Capture the cell that displays the provided text and extract its [x, y] central coordinate. 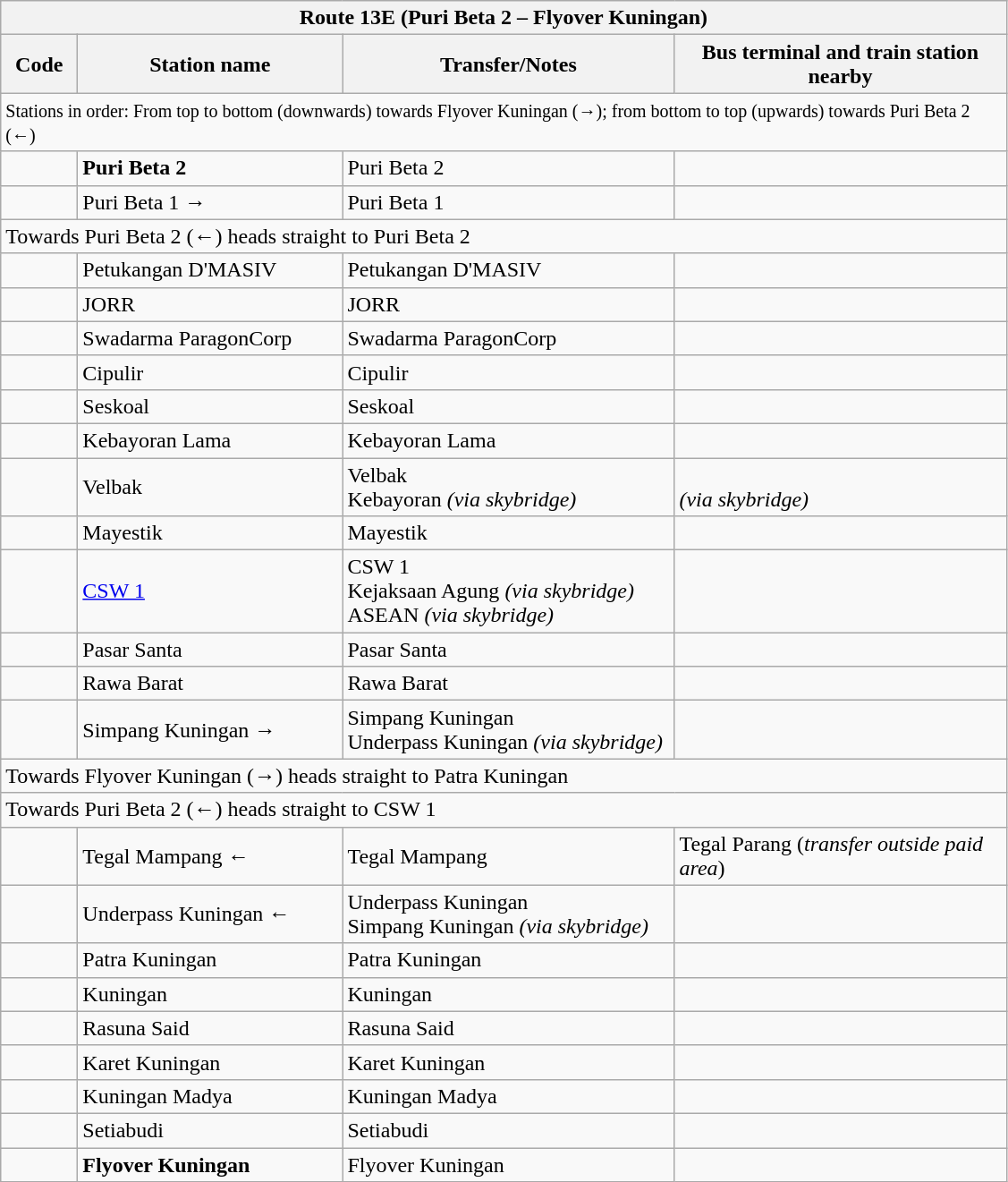
(via skybridge) [841, 487]
Tegal Mampang ← [210, 855]
CSW 1 [210, 591]
Velbak [210, 487]
Stations in order: From top to bottom (downwards) towards Flyover Kuningan (→); from bottom to top (upwards) towards Puri Beta 2 (←) [504, 122]
Underpass Kuningan ← [210, 914]
Puri Beta 1 → [210, 202]
Underpass Kuningan Simpang Kuningan (via skybridge) [508, 914]
Station name [210, 64]
CSW 1 Kejaksaan Agung (via skybridge) ASEAN (via skybridge) [508, 591]
Tegal Mampang [508, 855]
Route 13E (Puri Beta 2 – Flyover Kuningan) [504, 18]
Towards Flyover Kuningan (→) heads straight to Patra Kuningan [504, 776]
Velbak Kebayoran (via skybridge) [508, 487]
Simpang Kuningan → [210, 730]
Puri Beta 1 [508, 202]
Towards Puri Beta 2 (←) heads straight to CSW 1 [504, 810]
Tegal Parang (transfer outside paid area) [841, 855]
Towards Puri Beta 2 (←) heads straight to Puri Beta 2 [504, 236]
Simpang Kuningan Underpass Kuningan (via skybridge) [508, 730]
Bus terminal and train station nearby [841, 64]
Transfer/Notes [508, 64]
Code [39, 64]
